Extract the [x, y] coordinate from the center of the cell holding the provided text.  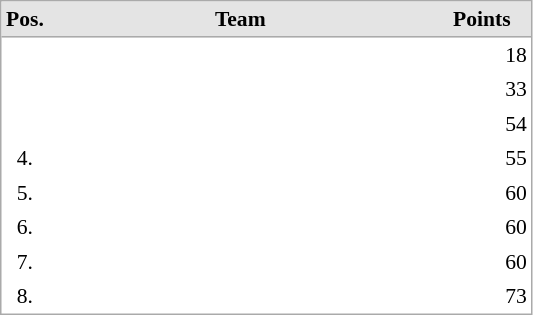
54 [482, 123]
8. [26, 296]
4. [26, 158]
73 [482, 296]
Team [240, 20]
6. [26, 227]
7. [26, 261]
18 [482, 55]
Points [482, 20]
Pos. [26, 20]
55 [482, 158]
5. [26, 193]
33 [482, 89]
